Pinpoint the cell where the given text exists, returning its (X, Y) midpoint coordinate. 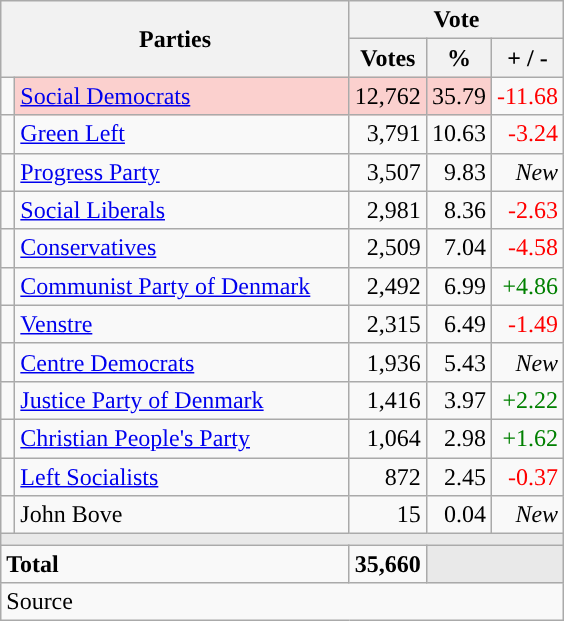
872 (388, 477)
5.43 (458, 362)
Left Socialists (182, 477)
Social Democrats (182, 96)
Social Liberals (182, 210)
Justice Party of Denmark (182, 400)
Centre Democrats (182, 362)
-2.63 (527, 210)
2,315 (388, 324)
2,509 (388, 248)
12,762 (388, 96)
35.79 (458, 96)
15 (388, 515)
+4.86 (527, 286)
Conservatives (182, 248)
2,981 (388, 210)
7.04 (458, 248)
3.97 (458, 400)
3,507 (388, 172)
Source (282, 602)
+1.62 (527, 438)
+ / - (527, 58)
Communist Party of Denmark (182, 286)
Progress Party (182, 172)
Christian People's Party (182, 438)
1,064 (388, 438)
10.63 (458, 134)
Parties (176, 39)
3,791 (388, 134)
Vote (456, 20)
0.04 (458, 515)
Venstre (182, 324)
Green Left (182, 134)
1,416 (388, 400)
35,660 (388, 564)
6.49 (458, 324)
Total (176, 564)
6.99 (458, 286)
1,936 (388, 362)
9.83 (458, 172)
2.45 (458, 477)
-3.24 (527, 134)
Votes (388, 58)
-1.49 (527, 324)
8.36 (458, 210)
-4.58 (527, 248)
% (458, 58)
2,492 (388, 286)
2.98 (458, 438)
+2.22 (527, 400)
-0.37 (527, 477)
-11.68 (527, 96)
John Bove (182, 515)
